From the cell containing the given text, extract its center point as [X, Y] coordinate. 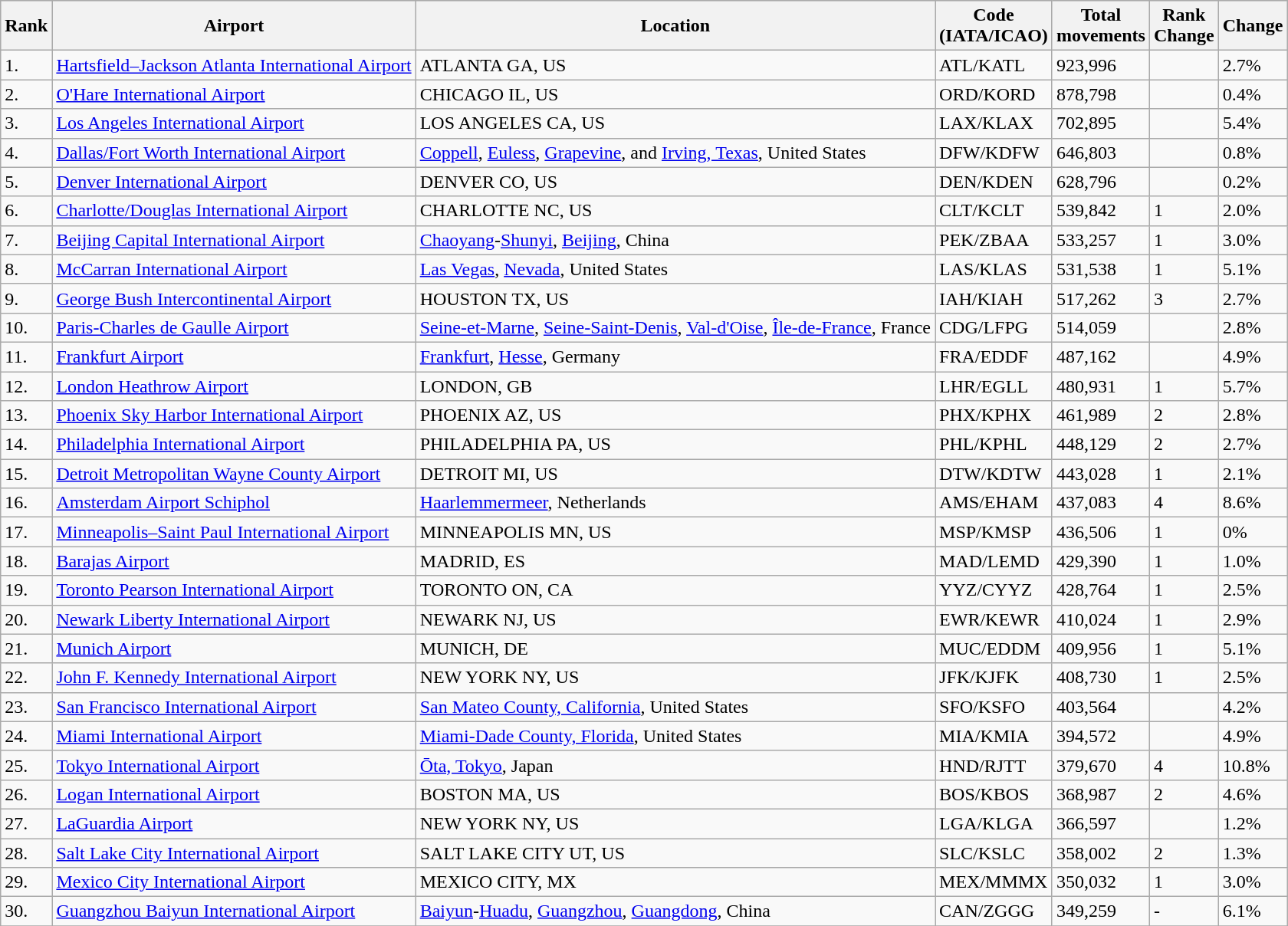
408,730 [1101, 678]
480,931 [1101, 386]
CDG/LFPG [994, 327]
533,257 [1101, 240]
429,390 [1101, 561]
646,803 [1101, 153]
McCarran International Airport [234, 269]
BOSTON MA, US [675, 794]
Airport [234, 26]
CHICAGO IL, US [675, 94]
448,129 [1101, 445]
DTW/KDTW [994, 474]
531,538 [1101, 269]
10.8% [1253, 765]
FRA/EDDF [994, 356]
PHX/KPHX [994, 415]
San Mateo County, California, United States [675, 707]
SFO/KSFO [994, 707]
12. [26, 386]
LONDON, GB [675, 386]
YYZ/CYYZ [994, 590]
BOS/KBOS [994, 794]
EWR/KEWR [994, 619]
Las Vegas, Nevada, United States [675, 269]
30. [26, 911]
Los Angeles International Airport [234, 123]
349,259 [1101, 911]
0.2% [1253, 182]
Baiyun-Huadu, Guangzhou, Guangdong, China [675, 911]
2.0% [1253, 211]
409,956 [1101, 649]
368,987 [1101, 794]
MUNICH, DE [675, 649]
Frankfurt, Hesse, Germany [675, 356]
24. [26, 736]
Rank [26, 26]
6. [26, 211]
Chaoyang-Shunyi, Beijing, China [675, 240]
1. [26, 65]
702,895 [1101, 123]
DEN/KDEN [994, 182]
LAS/KLAS [994, 269]
IAH/KIAH [994, 298]
Munich Airport [234, 649]
358,002 [1101, 853]
MSP/KMSP [994, 532]
CLT/KCLT [994, 211]
MEX/MMMX [994, 882]
20. [26, 619]
Guangzhou Baiyun International Airport [234, 911]
Code(IATA/ICAO) [994, 26]
LHR/EGLL [994, 386]
10. [26, 327]
Salt Lake City International Airport [234, 853]
Phoenix Sky Harbor International Airport [234, 415]
1.2% [1253, 823]
Denver International Airport [234, 182]
0% [1253, 532]
Totalmovements [1101, 26]
7. [26, 240]
Charlotte/Douglas International Airport [234, 211]
Beijing Capital International Airport [234, 240]
8.6% [1253, 503]
Logan International Airport [234, 794]
1.3% [1253, 853]
AMS/EHAM [994, 503]
9. [26, 298]
CHARLOTTE NC, US [675, 211]
4. [26, 153]
410,024 [1101, 619]
16. [26, 503]
CAN/ZGGG [994, 911]
London Heathrow Airport [234, 386]
Paris-Charles de Gaulle Airport [234, 327]
3 [1184, 298]
DFW/KDFW [994, 153]
28. [26, 853]
JFK/KJFK [994, 678]
PHOENIX AZ, US [675, 415]
19. [26, 590]
2.1% [1253, 474]
Tokyo International Airport [234, 765]
Miami International Airport [234, 736]
ATL/KATL [994, 65]
4.6% [1253, 794]
517,262 [1101, 298]
436,506 [1101, 532]
0.8% [1253, 153]
Mexico City International Airport [234, 882]
394,572 [1101, 736]
18. [26, 561]
Frankfurt Airport [234, 356]
Coppell, Euless, Grapevine, and Irving, Texas, United States [675, 153]
MAD/LEMD [994, 561]
LAX/KLAX [994, 123]
878,798 [1101, 94]
SLC/KSLC [994, 853]
DENVER CO, US [675, 182]
461,989 [1101, 415]
8. [26, 269]
539,842 [1101, 211]
Barajas Airport [234, 561]
Ōta, Tokyo, Japan [675, 765]
14. [26, 445]
2.9% [1253, 619]
628,796 [1101, 182]
LaGuardia Airport [234, 823]
O'Hare International Airport [234, 94]
PHILADELPHIA PA, US [675, 445]
Minneapolis–Saint Paul International Airport [234, 532]
29. [26, 882]
350,032 [1101, 882]
MADRID, ES [675, 561]
26. [26, 794]
PEK/ZBAA [994, 240]
MIA/KMIA [994, 736]
Detroit Metropolitan Wayne County Airport [234, 474]
John F. Kennedy International Airport [234, 678]
3. [26, 123]
Seine-et-Marne, Seine-Saint-Denis, Val-d'Oise, Île-de-France, France [675, 327]
0.4% [1253, 94]
428,764 [1101, 590]
PHL/KPHL [994, 445]
5. [26, 182]
11. [26, 356]
23. [26, 707]
LGA/KLGA [994, 823]
Newark Liberty International Airport [234, 619]
DETROIT MI, US [675, 474]
TORONTO ON, CA [675, 590]
403,564 [1101, 707]
San Francisco International Airport [234, 707]
437,083 [1101, 503]
- [1184, 911]
487,162 [1101, 356]
17. [26, 532]
HOUSTON TX, US [675, 298]
MINNEAPOLIS MN, US [675, 532]
SALT LAKE CITY UT, US [675, 853]
ORD/KORD [994, 94]
RankChange [1184, 26]
21. [26, 649]
Miami-Dade County, Florida, United States [675, 736]
Change [1253, 26]
443,028 [1101, 474]
27. [26, 823]
15. [26, 474]
ATLANTA GA, US [675, 65]
LOS ANGELES CA, US [675, 123]
NEWARK NJ, US [675, 619]
5.7% [1253, 386]
Haarlemmermeer, Netherlands [675, 503]
Toronto Pearson International Airport [234, 590]
923,996 [1101, 65]
379,670 [1101, 765]
Philadelphia International Airport [234, 445]
13. [26, 415]
5.4% [1253, 123]
2. [26, 94]
514,059 [1101, 327]
22. [26, 678]
MUC/EDDM [994, 649]
25. [26, 765]
Location [675, 26]
Dallas/Fort Worth International Airport [234, 153]
1.0% [1253, 561]
Amsterdam Airport Schiphol [234, 503]
6.1% [1253, 911]
366,597 [1101, 823]
4.2% [1253, 707]
George Bush Intercontinental Airport [234, 298]
HND/RJTT [994, 765]
Hartsfield–Jackson Atlanta International Airport [234, 65]
MEXICO CITY, MX [675, 882]
